Return the (x, y) coordinate for the center point of the cell that contains the specified text.  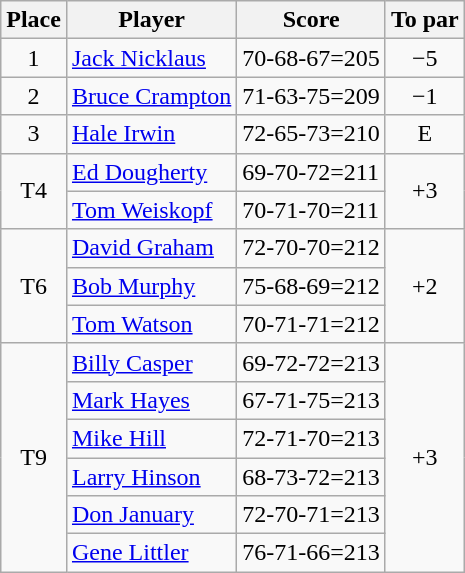
75-68-69=212 (312, 286)
T4 (34, 191)
3 (34, 134)
70-71-70=211 (312, 210)
David Graham (151, 248)
2 (34, 96)
−1 (424, 96)
72-70-70=212 (312, 248)
T6 (34, 286)
72-71-70=213 (312, 438)
+2 (424, 286)
69-70-72=211 (312, 172)
Player (151, 20)
67-71-75=213 (312, 400)
68-73-72=213 (312, 477)
71-63-75=209 (312, 96)
1 (34, 58)
E (424, 134)
Hale Irwin (151, 134)
Larry Hinson (151, 477)
Jack Nicklaus (151, 58)
Gene Littler (151, 553)
Don January (151, 515)
Bob Murphy (151, 286)
76-71-66=213 (312, 553)
72-65-73=210 (312, 134)
70-71-71=212 (312, 324)
Ed Dougherty (151, 172)
Billy Casper (151, 362)
Mike Hill (151, 438)
70-68-67=205 (312, 58)
69-72-72=213 (312, 362)
T9 (34, 457)
Mark Hayes (151, 400)
−5 (424, 58)
Tom Weiskopf (151, 210)
72-70-71=213 (312, 515)
To par (424, 20)
Place (34, 20)
Tom Watson (151, 324)
Bruce Crampton (151, 96)
Score (312, 20)
